Find where the given text appears and provide that cell's center as [X, Y] coordinate. 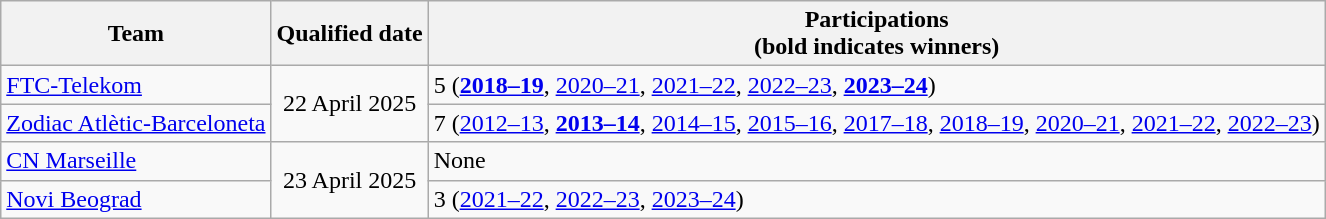
FTC-Telekom [136, 85]
Qualified date [350, 34]
5 (2018–19, 2020–21, 2021–22, 2022–23, 2023–24) [876, 85]
Novi Beograd [136, 199]
3 (2021–22, 2022–23, 2023–24) [876, 199]
Participations(bold indicates winners) [876, 34]
Team [136, 34]
Zodiac Atlètic-Barceloneta [136, 123]
None [876, 161]
CN Marseille [136, 161]
23 April 2025 [350, 180]
7 (2012–13, 2013–14, 2014–15, 2015–16, 2017–18, 2018–19, 2020–21, 2021–22, 2022–23) [876, 123]
22 April 2025 [350, 104]
